Pinpoint the cell where the given text exists, returning its [x, y] midpoint coordinate. 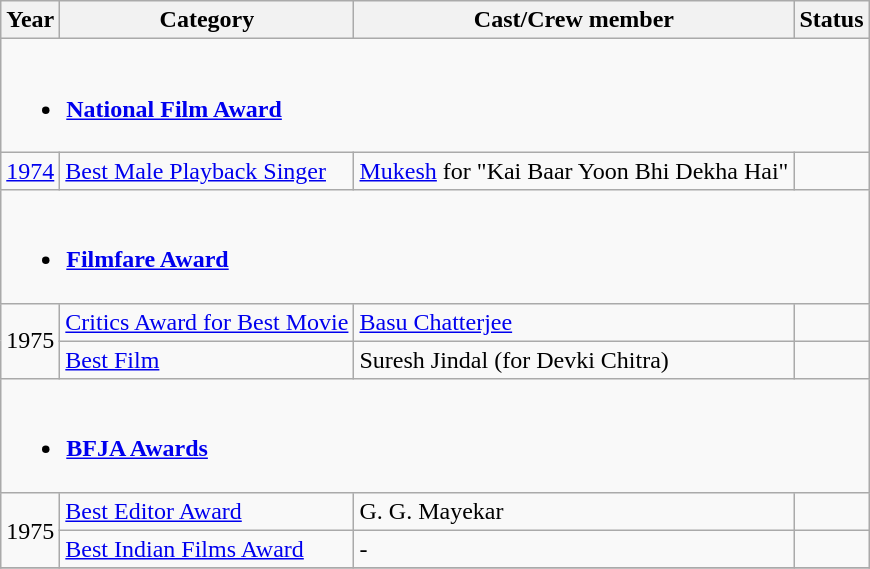
Cast/Crew member [574, 20]
Category [207, 20]
Critics Award for Best Movie [207, 322]
Best Indian Films Award [207, 549]
Best Film [207, 360]
National Film Award [435, 96]
- [574, 549]
Best Editor Award [207, 511]
Suresh Jindal (for Devki Chitra) [574, 360]
Mukesh for "Kai Baar Yoon Bhi Dekha Hai" [574, 171]
Status [832, 20]
Year [30, 20]
Basu Chatterjee [574, 322]
1974 [30, 171]
G. G. Mayekar [574, 511]
BFJA Awards [435, 436]
Best Male Playback Singer [207, 171]
Filmfare Award [435, 246]
